Find where the given text appears and provide that cell's center as [X, Y] coordinate. 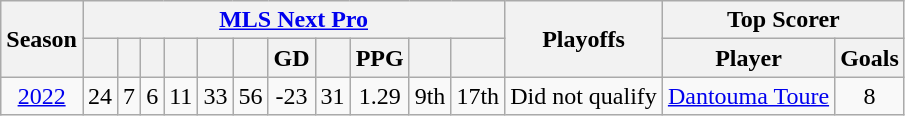
-23 [292, 96]
8 [870, 96]
PPG [380, 58]
Top Scorer [783, 20]
56 [250, 96]
9th [430, 96]
11 [181, 96]
Playoffs [584, 39]
17th [478, 96]
7 [130, 96]
6 [152, 96]
Goals [870, 58]
MLS Next Pro [293, 20]
33 [216, 96]
1.29 [380, 96]
24 [100, 96]
Dantouma Toure [748, 96]
Did not qualify [584, 96]
Player [748, 58]
GD [292, 58]
2022 [42, 96]
Season [42, 39]
31 [332, 96]
